Scan for the cell matching the given text and deliver its (x, y) coordinate at center. 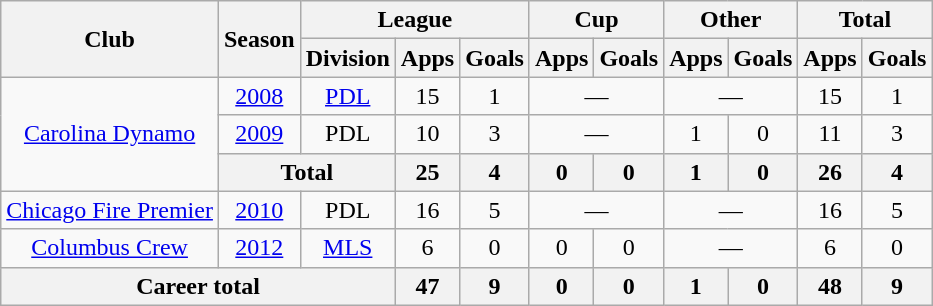
Carolina Dynamo (110, 134)
Division (348, 58)
2010 (259, 210)
League (414, 20)
10 (427, 134)
Cup (596, 20)
Chicago Fire Premier (110, 210)
Club (110, 39)
2012 (259, 248)
Season (259, 39)
48 (830, 286)
25 (427, 172)
11 (830, 134)
26 (830, 172)
47 (427, 286)
Other (731, 20)
Career total (198, 286)
MLS (348, 248)
2008 (259, 96)
Columbus Crew (110, 248)
2009 (259, 134)
